Output the [X, Y] coordinate of the center of the cell containing the given text.  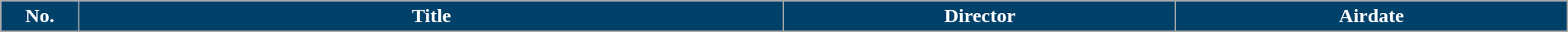
Airdate [1372, 16]
Title [432, 16]
Director [980, 16]
No. [40, 16]
